From the cell containing the given text, extract its center point as [X, Y] coordinate. 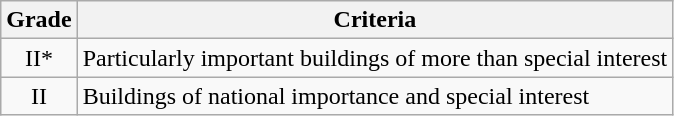
II [39, 96]
Buildings of national importance and special interest [375, 96]
Grade [39, 20]
Particularly important buildings of more than special interest [375, 58]
II* [39, 58]
Criteria [375, 20]
